Search for the cell housing the specified text and yield its [X, Y] center coordinate. 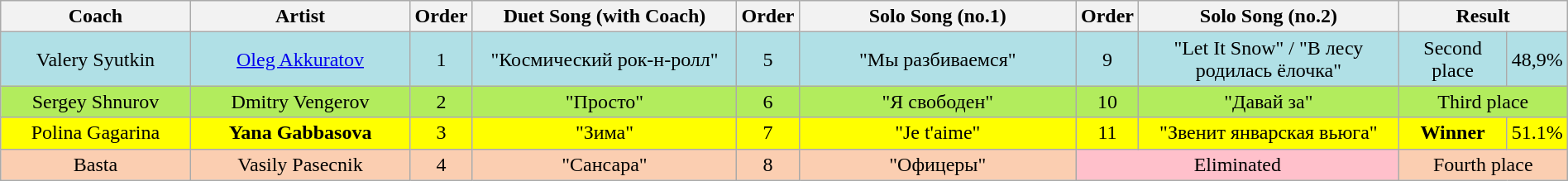
9 [1107, 60]
"Сансара" [605, 164]
Winner [1452, 133]
1 [442, 60]
8 [767, 164]
"Je t'aime" [938, 133]
Polina Gagarina [96, 133]
Artist [300, 17]
"Я свободен" [938, 102]
3 [442, 133]
51.1% [1537, 133]
Valery Syutkin [96, 60]
"Давай за" [1269, 102]
"Просто" [605, 102]
11 [1107, 133]
Second place [1452, 60]
10 [1107, 102]
4 [442, 164]
5 [767, 60]
"Мы разбиваемся" [938, 60]
Third place [1483, 102]
Basta [96, 164]
Duet Song (with Coach) [605, 17]
"Офицеры" [938, 164]
Solo Song (no.2) [1269, 17]
Eliminated [1237, 164]
7 [767, 133]
"Звенит январская вьюга" [1269, 133]
"Космический рок-н-ролл" [605, 60]
Dmitry Vengerov [300, 102]
Yana Gabbasova [300, 133]
6 [767, 102]
Solo Song (no.1) [938, 17]
2 [442, 102]
Sergey Shnurov [96, 102]
Fourth place [1483, 164]
48,9% [1537, 60]
Result [1483, 17]
Oleg Akkuratov [300, 60]
"Let It Snow" / "В лесу родилась ёлочка" [1269, 60]
"Зима" [605, 133]
Vasily Pasecnik [300, 164]
Coach [96, 17]
